Output the [X, Y] coordinate of the center of the cell containing the given text.  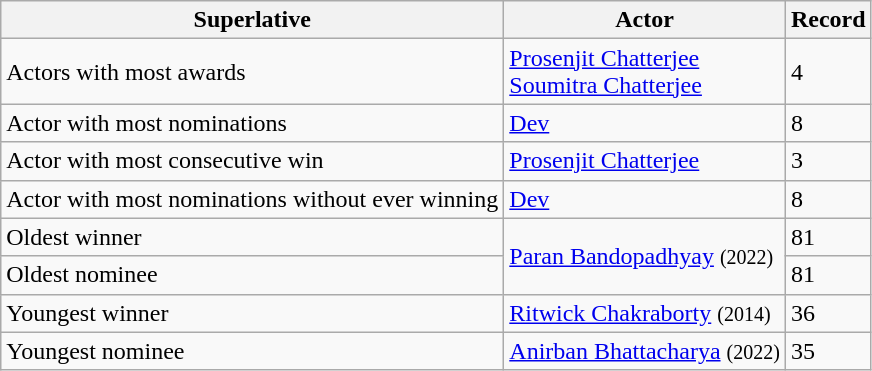
Ritwick Chakraborty (2014) [645, 313]
3 [828, 161]
Actor with most consecutive win [252, 161]
Youngest nominee [252, 351]
4 [828, 72]
Anirban Bhattacharya (2022) [645, 351]
Youngest winner [252, 313]
35 [828, 351]
Actors with most awards [252, 72]
Actor with most nominations [252, 123]
Prosenjit Chatterjee Soumitra Chatterjee [645, 72]
36 [828, 313]
Superlative [252, 20]
Record [828, 20]
Oldest nominee [252, 275]
Oldest winner [252, 237]
Actor with most nominations without ever winning [252, 199]
Actor [645, 20]
Paran Bandopadhyay (2022) [645, 256]
Prosenjit Chatterjee [645, 161]
